Extract the [x, y] coordinate from the center of the cell holding the provided text.  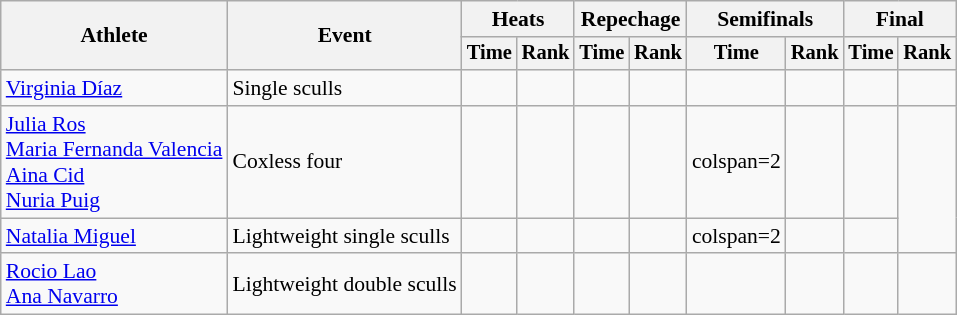
Lightweight single sculls [344, 236]
Julia RosMaria Fernanda ValenciaAina CidNuria Puig [114, 162]
Athlete [114, 36]
Repechage [630, 19]
Lightweight double sculls [344, 284]
Virginia Díaz [114, 88]
Heats [518, 19]
Event [344, 36]
Coxless four [344, 162]
Final [899, 19]
Rocio LaoAna Navarro [114, 284]
Semifinals [766, 19]
Natalia Miguel [114, 236]
Single sculls [344, 88]
